Output the (X, Y) coordinate of the center of the cell containing the given text.  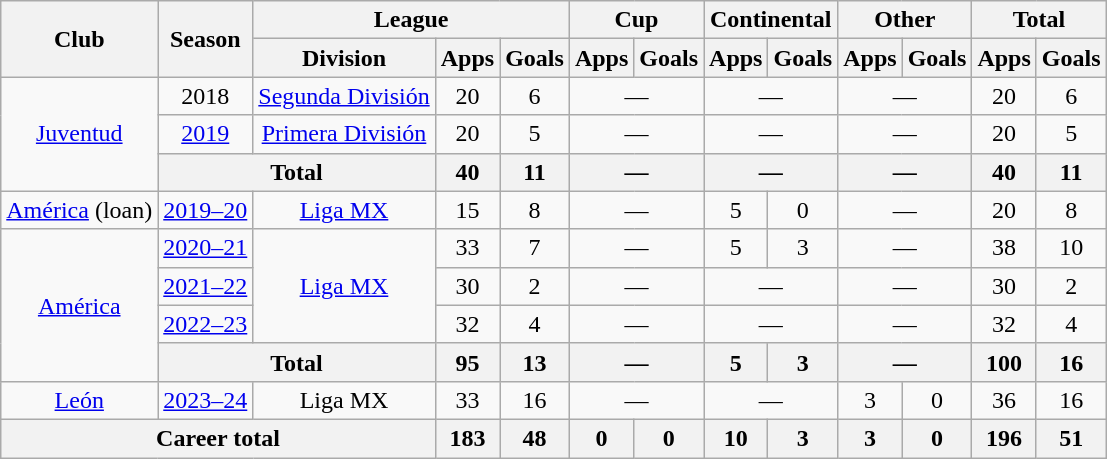
2022–23 (206, 324)
48 (535, 438)
36 (1004, 400)
Season (206, 39)
Career total (218, 438)
América (80, 305)
196 (1004, 438)
Segunda División (344, 96)
13 (535, 362)
183 (467, 438)
Division (344, 58)
León (80, 400)
League (412, 20)
100 (1004, 362)
Cup (636, 20)
51 (1071, 438)
38 (1004, 248)
Club (80, 39)
2019 (206, 134)
15 (467, 210)
2019–20 (206, 210)
Continental (771, 20)
2023–24 (206, 400)
2021–22 (206, 286)
Juventud (80, 134)
Other (905, 20)
Primera División (344, 134)
7 (535, 248)
95 (467, 362)
2018 (206, 96)
América (loan) (80, 210)
2020–21 (206, 248)
